Return the [X, Y] coordinate for the center point of the cell that contains the specified text.  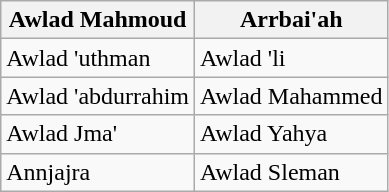
Arrbai'ah [292, 20]
Awlad 'uthman [98, 58]
Awlad Sleman [292, 172]
Awlad Yahya [292, 134]
Awlad Mahammed [292, 96]
Awlad Jma' [98, 134]
Awlad 'abdurrahim [98, 96]
Awlad Mahmoud [98, 20]
Annjajra [98, 172]
Awlad 'li [292, 58]
